Output the (X, Y) coordinate of the center of the cell containing the given text.  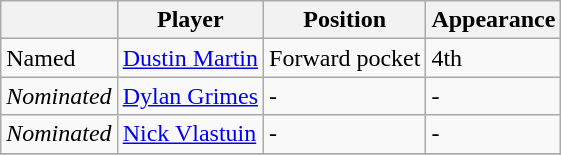
Forward pocket (345, 58)
Appearance (494, 20)
Position (345, 20)
Nick Vlastuin (190, 134)
Named (59, 58)
Player (190, 20)
Dustin Martin (190, 58)
4th (494, 58)
Dylan Grimes (190, 96)
